For the text-containing cell, return its midpoint in [x, y] coordinate format. 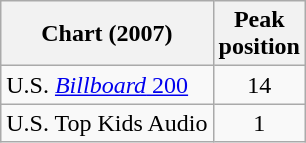
U.S. Billboard 200 [107, 85]
U.S. Top Kids Audio [107, 123]
Peak position [259, 34]
14 [259, 85]
1 [259, 123]
Chart (2007) [107, 34]
